Locate the cell with the specified text and output its (X, Y) center coordinate. 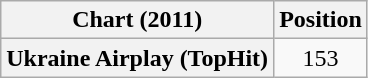
Ukraine Airplay (TopHit) (138, 58)
Chart (2011) (138, 20)
153 (321, 58)
Position (321, 20)
